Locate the cell with the specified text and output its (x, y) center coordinate. 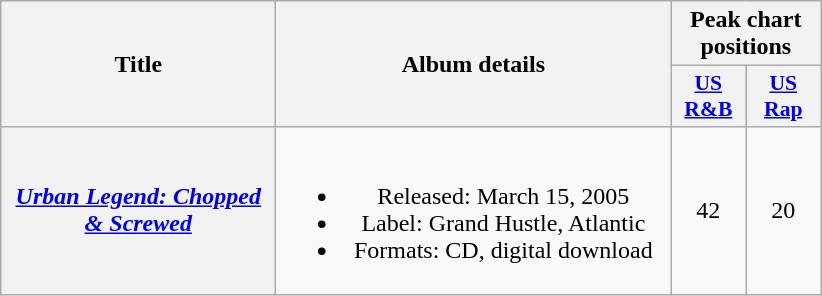
Released: March 15, 2005Label: Grand Hustle, AtlanticFormats: CD, digital download (474, 210)
Album details (474, 64)
Title (138, 64)
Urban Legend: Chopped & Screwed (138, 210)
USRap (784, 96)
20 (784, 210)
Peak chart positions (746, 34)
USR&B (708, 96)
42 (708, 210)
